Provide the [X, Y] coordinate of the cell's center where the given text is located.  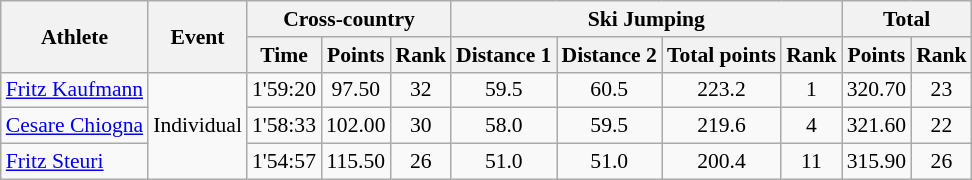
Total [907, 19]
200.4 [722, 162]
1'59:20 [284, 90]
320.70 [876, 90]
321.60 [876, 126]
11 [812, 162]
Distance 2 [608, 55]
115.50 [356, 162]
30 [420, 126]
22 [942, 126]
Total points [722, 55]
Distance 1 [504, 55]
Cross-country [349, 19]
Athlete [74, 36]
Fritz Steuri [74, 162]
315.90 [876, 162]
102.00 [356, 126]
Event [198, 36]
32 [420, 90]
60.5 [608, 90]
Ski Jumping [646, 19]
Cesare Chiogna [74, 126]
219.6 [722, 126]
223.2 [722, 90]
1'58:33 [284, 126]
1'54:57 [284, 162]
Individual [198, 126]
1 [812, 90]
23 [942, 90]
4 [812, 126]
97.50 [356, 90]
Fritz Kaufmann [74, 90]
58.0 [504, 126]
Time [284, 55]
